Output the (X, Y) coordinate of the center of the cell containing the given text.  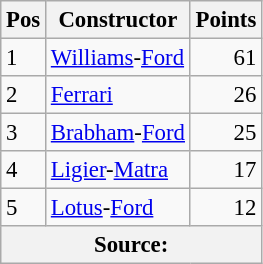
25 (226, 133)
12 (226, 208)
1 (24, 58)
61 (226, 58)
Constructor (118, 20)
Pos (24, 20)
Ferrari (118, 95)
Source: (132, 245)
Brabham-Ford (118, 133)
4 (24, 170)
Ligier-Matra (118, 170)
Points (226, 20)
2 (24, 95)
26 (226, 95)
Williams-Ford (118, 58)
3 (24, 133)
17 (226, 170)
5 (24, 208)
Lotus-Ford (118, 208)
